Scan for the cell matching the given text and deliver its (x, y) coordinate at center. 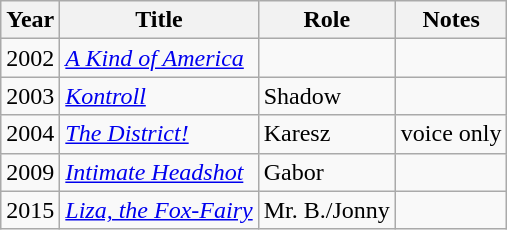
2003 (30, 96)
Notes (451, 20)
A Kind of America (159, 58)
2015 (30, 210)
The District! (159, 134)
Liza, the Fox-Fairy (159, 210)
Kontroll (159, 96)
2004 (30, 134)
Year (30, 20)
Shadow (326, 96)
Role (326, 20)
Mr. B./Jonny (326, 210)
Karesz (326, 134)
2002 (30, 58)
Title (159, 20)
voice only (451, 134)
Intimate Headshot (159, 172)
Gabor (326, 172)
2009 (30, 172)
